Locate the cell with the specified text and output its [x, y] center coordinate. 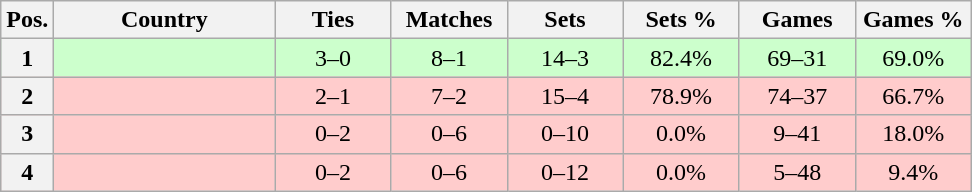
Country [164, 20]
Matches [449, 20]
82.4% [681, 58]
1 [28, 58]
15–4 [565, 96]
0–12 [565, 172]
Pos. [28, 20]
74–37 [797, 96]
Sets % [681, 20]
3 [28, 134]
18.0% [913, 134]
3–0 [333, 58]
69.0% [913, 58]
69–31 [797, 58]
Games [797, 20]
Ties [333, 20]
Games % [913, 20]
9–41 [797, 134]
4 [28, 172]
Sets [565, 20]
0–10 [565, 134]
7–2 [449, 96]
9.4% [913, 172]
14–3 [565, 58]
8–1 [449, 58]
5–48 [797, 172]
66.7% [913, 96]
78.9% [681, 96]
2 [28, 96]
2–1 [333, 96]
